From the cell containing the given text, extract its center point as (x, y) coordinate. 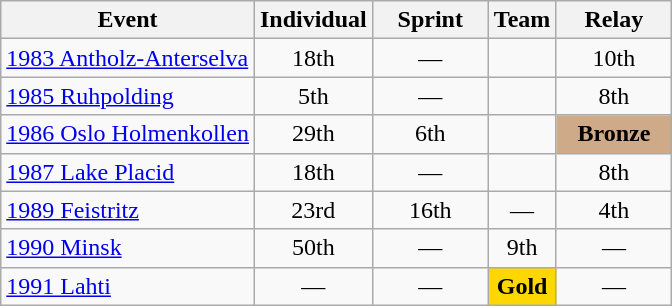
1987 Lake Placid (128, 172)
1985 Ruhpolding (128, 96)
Individual (313, 20)
1986 Oslo Holmenkollen (128, 134)
16th (430, 210)
Gold (522, 286)
Sprint (430, 20)
23rd (313, 210)
Relay (614, 20)
50th (313, 248)
1983 Antholz-Anterselva (128, 58)
10th (614, 58)
1990 Minsk (128, 248)
1989 Feistritz (128, 210)
1991 Lahti (128, 286)
4th (614, 210)
6th (430, 134)
9th (522, 248)
5th (313, 96)
Bronze (614, 134)
29th (313, 134)
Team (522, 20)
Event (128, 20)
